Provide the (x, y) coordinate of the cell's center where the given text is located.  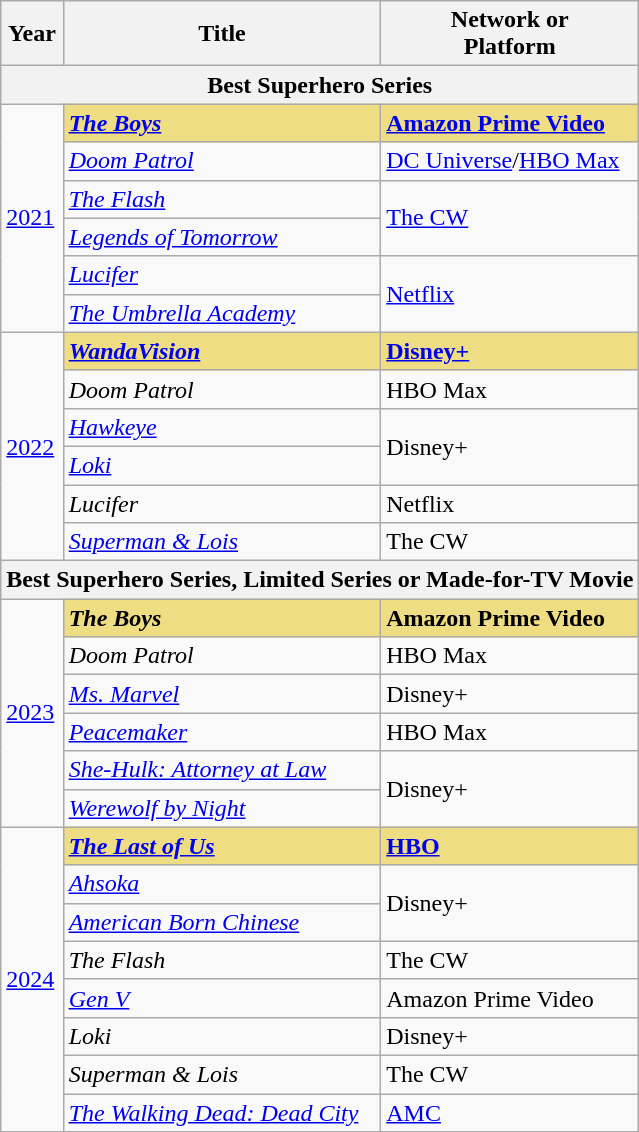
Hawkeye (222, 427)
Gen V (222, 998)
Peacemaker (222, 732)
American Born Chinese (222, 922)
Network orPlatform (510, 34)
Ms. Marvel (222, 694)
She-Hulk: Attorney at Law (222, 770)
2022 (32, 446)
Ahsoka (222, 884)
The Umbrella Academy (222, 313)
2023 (32, 713)
WandaVision (222, 351)
Best Superhero Series (320, 85)
2021 (32, 218)
Title (222, 34)
2024 (32, 979)
Best Superhero Series, Limited Series or Made-for-TV Movie (320, 580)
HBO (510, 846)
Werewolf by Night (222, 808)
Legends of Tomorrow (222, 237)
The Walking Dead: Dead City (222, 1113)
The Last of Us (222, 846)
DC Universe/HBO Max (510, 161)
AMC (510, 1113)
Year (32, 34)
